Determine the (X, Y) coordinate at the center of the cell enclosing the given text.  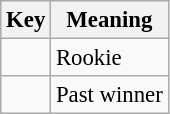
Meaning (110, 20)
Past winner (110, 95)
Rookie (110, 58)
Key (26, 20)
